Extract the (X, Y) coordinate from the center of the cell holding the provided text.  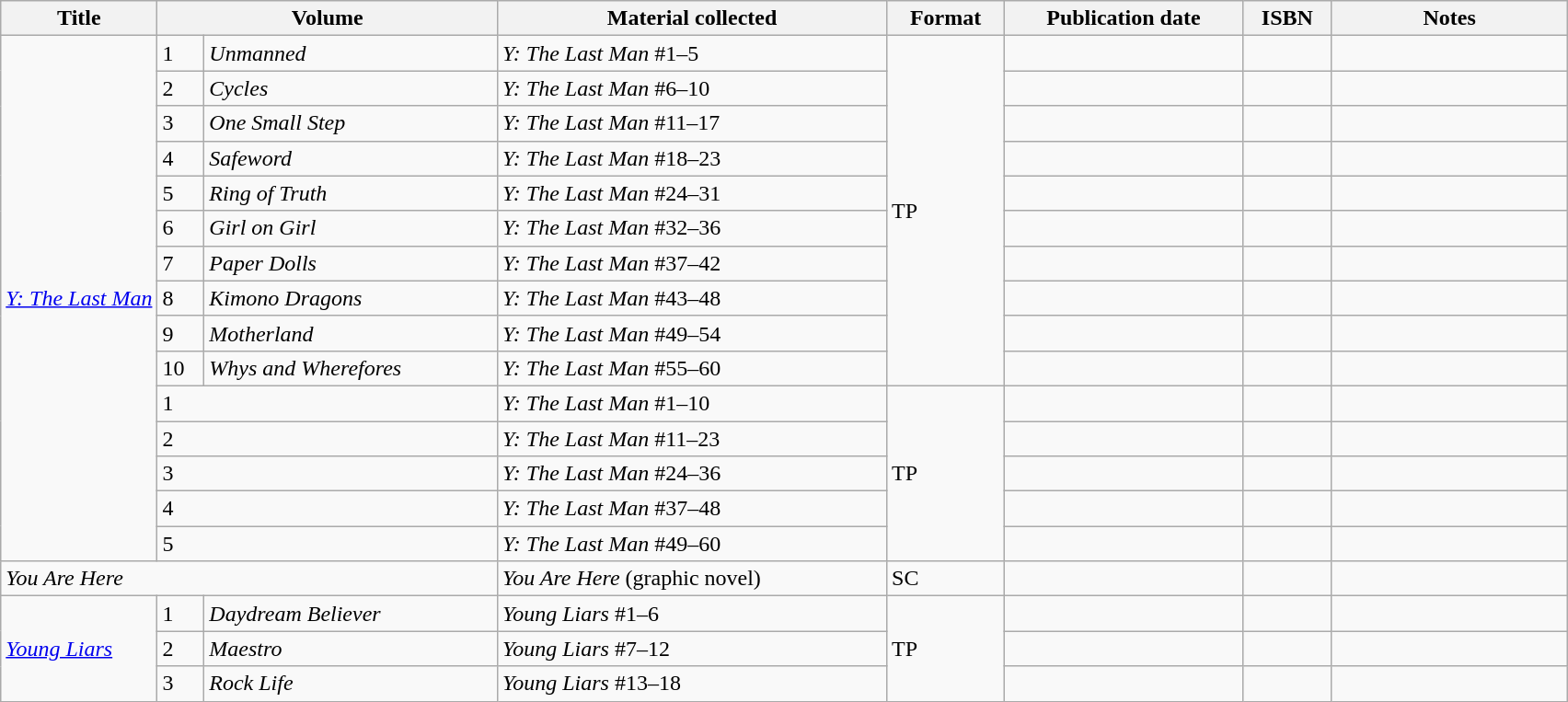
Y: The Last Man #49–60 (692, 544)
Y: The Last Man #37–42 (692, 263)
Publication date (1124, 18)
Motherland (352, 333)
8 (180, 298)
Kimono Dragons (352, 298)
Y: The Last Man #55–60 (692, 368)
You Are Here (249, 579)
You Are Here (graphic novel) (692, 579)
Young Liars #1–6 (692, 614)
Whys and Wherefores (352, 368)
Ring of Truth (352, 193)
Girl on Girl (352, 228)
Young Liars #7–12 (692, 649)
Material collected (692, 18)
Volume (328, 18)
Y: The Last Man (79, 298)
Safeword (352, 158)
Young Liars (79, 649)
ISBN (1286, 18)
Y: The Last Man #18–23 (692, 158)
Y: The Last Man #11–23 (692, 439)
6 (180, 228)
Y: The Last Man #43–48 (692, 298)
Y: The Last Man #1–10 (692, 403)
Y: The Last Man #24–31 (692, 193)
Unmanned (352, 53)
Daydream Believer (352, 614)
Y: The Last Man #11–17 (692, 123)
Y: The Last Man #1–5 (692, 53)
Rock Life (352, 684)
SC (946, 579)
9 (180, 333)
Y: The Last Man #49–54 (692, 333)
7 (180, 263)
Y: The Last Man #32–36 (692, 228)
Maestro (352, 649)
Y: The Last Man #24–36 (692, 474)
Young Liars #13–18 (692, 684)
One Small Step (352, 123)
Y: The Last Man #37–48 (692, 509)
10 (180, 368)
Cycles (352, 88)
Format (946, 18)
Notes (1448, 18)
Paper Dolls (352, 263)
Title (79, 18)
Y: The Last Man #6–10 (692, 88)
